Search for the cell housing the specified text and yield its (x, y) center coordinate. 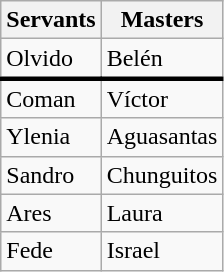
Fede (51, 251)
Laura (162, 213)
Ylenia (51, 137)
Belén (162, 59)
Aguasantas (162, 137)
Olvido (51, 59)
Coman (51, 98)
Sandro (51, 175)
Ares (51, 213)
Chunguitos (162, 175)
Israel (162, 251)
Víctor (162, 98)
Masters (162, 20)
Servants (51, 20)
